Search for the cell housing the specified text and yield its [x, y] center coordinate. 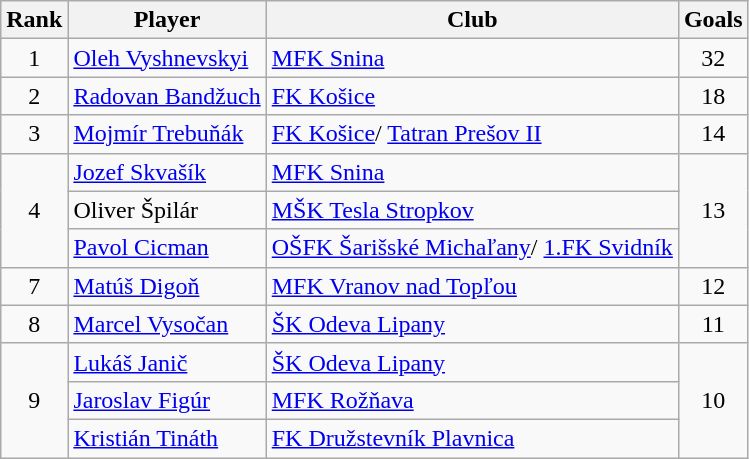
Matúš Digoň [167, 286]
Oleh Vyshnevskyi [167, 58]
FK Košice/ Tatran Prešov II [472, 134]
3 [34, 134]
Jaroslav Figúr [167, 400]
8 [34, 324]
32 [713, 58]
14 [713, 134]
Rank [34, 20]
FK Košice [472, 96]
FK Družstevník Plavnica [472, 438]
OŠFK Šarišské Michaľany/ 1.FK Svidník [472, 248]
10 [713, 400]
Player [167, 20]
1 [34, 58]
Pavol Cicman [167, 248]
7 [34, 286]
13 [713, 210]
Marcel Vysočan [167, 324]
Club [472, 20]
2 [34, 96]
4 [34, 210]
MFK Rožňava [472, 400]
Jozef Skvašík [167, 172]
Mojmír Trebuňák [167, 134]
MFK Vranov nad Topľou [472, 286]
Lukáš Janič [167, 362]
MŠK Tesla Stropkov [472, 210]
Kristián Tináth [167, 438]
Oliver Špilár [167, 210]
Goals [713, 20]
12 [713, 286]
11 [713, 324]
18 [713, 96]
Radovan Bandžuch [167, 96]
9 [34, 400]
